Detect which cell encompasses the target text, then output its (X, Y) center coordinate. 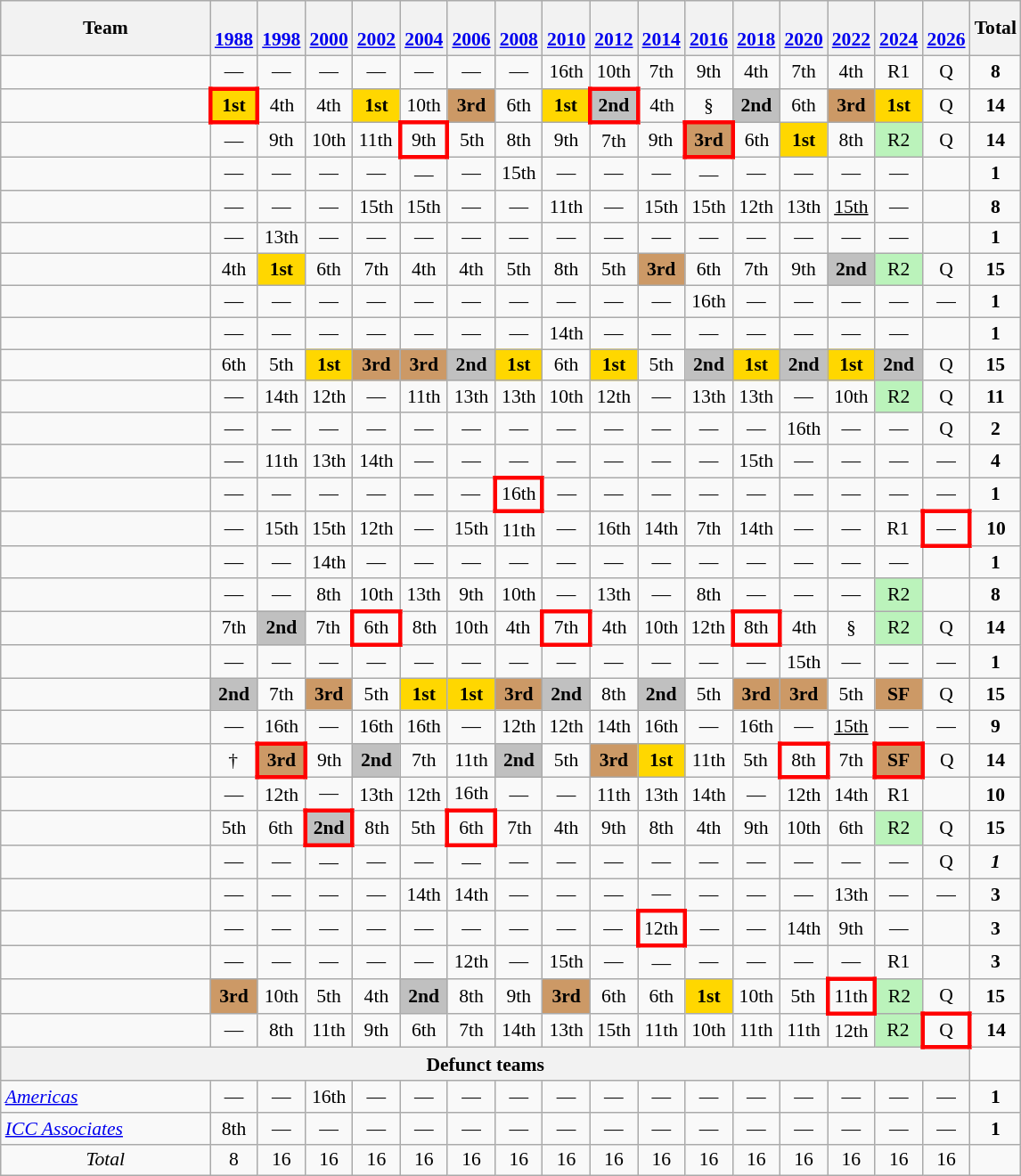
2022 (852, 29)
Team (105, 29)
† (233, 761)
2002 (376, 29)
Defunct teams (486, 1064)
2008 (519, 29)
2020 (804, 29)
9 (996, 727)
2016 (709, 29)
2018 (756, 29)
2010 (567, 29)
ICC Associates (105, 1129)
2 (996, 429)
4 (996, 461)
2000 (328, 29)
2004 (424, 29)
2026 (946, 29)
1998 (282, 29)
2012 (613, 29)
2014 (661, 29)
1988 (233, 29)
Americas (105, 1097)
11 (996, 397)
2024 (898, 29)
2006 (470, 29)
